For the text-containing cell, return its midpoint in (X, Y) coordinate format. 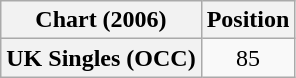
85 (248, 58)
Chart (2006) (101, 20)
UK Singles (OCC) (101, 58)
Position (248, 20)
